Capture the cell that displays the provided text and extract its [x, y] central coordinate. 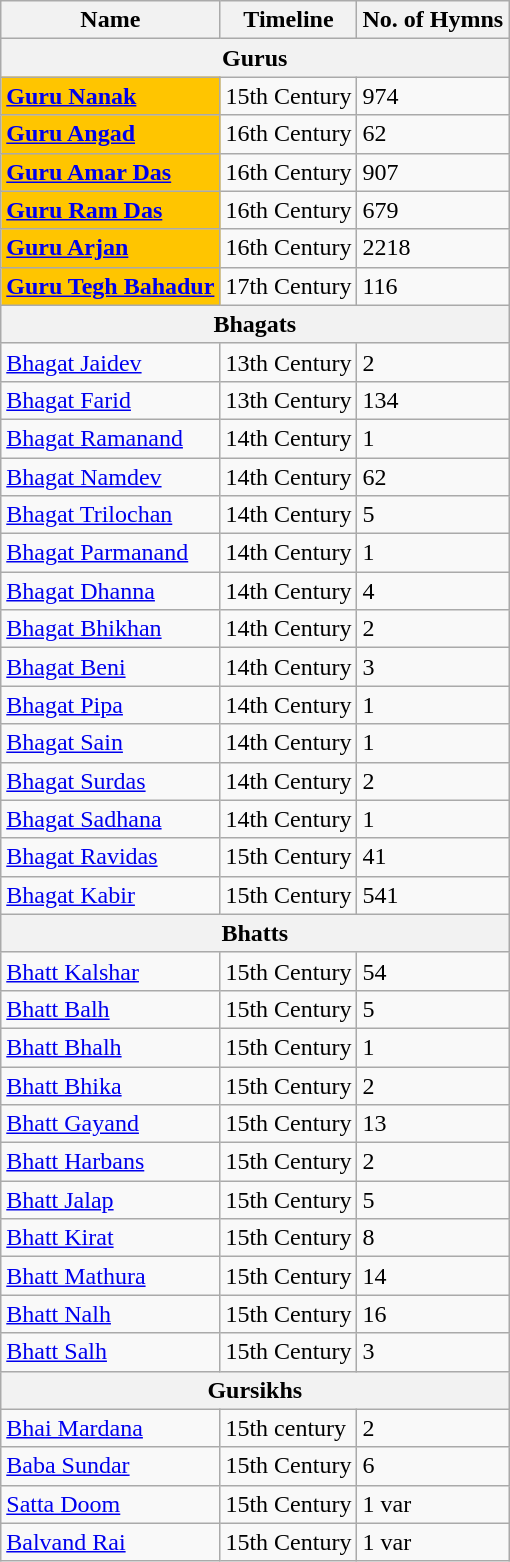
Bhatt Jalap [110, 1200]
116 [433, 286]
Bhagat Jaidev [110, 362]
Bhatt Bhalh [110, 1047]
Bhagat Ramanand [110, 438]
Bhagat Sain [110, 743]
Bhagat Dhanna [110, 591]
Bhagat Trilochan [110, 515]
Bhagat Farid [110, 400]
Guru Arjan [110, 248]
Bhatts [255, 933]
Bhagat Surdas [110, 781]
Bhagat Pipa [110, 705]
4 [433, 591]
No. of Hymns [433, 20]
974 [433, 96]
Timeline [288, 20]
541 [433, 895]
Balvand Rai [110, 1542]
Bhatt Gayand [110, 1124]
2218 [433, 248]
Bhagat Namdev [110, 477]
Satta Doom [110, 1504]
Bhagat Kabir [110, 895]
Guru Angad [110, 134]
Gurus [255, 58]
Gursikhs [255, 1390]
16 [433, 1314]
Guru Nanak [110, 96]
Bhagat Sadhana [110, 819]
Bhatt Bhika [110, 1085]
Bhagat Bhikhan [110, 629]
Bhagat Beni [110, 667]
Bhatt Mathura [110, 1276]
Guru Amar Das [110, 172]
Bhatt Salh [110, 1352]
Bhatt Harbans [110, 1162]
15th century [288, 1428]
Baba Sundar [110, 1466]
41 [433, 857]
Guru Ram Das [110, 210]
6 [433, 1466]
54 [433, 971]
Name [110, 20]
Bhatt Kirat [110, 1238]
Bhagat Parmanand [110, 553]
Bhatt Nalh [110, 1314]
907 [433, 172]
Bhagat Ravidas [110, 857]
Bhagats [255, 324]
679 [433, 210]
14 [433, 1276]
Bhatt Balh [110, 1009]
17th Century [288, 286]
13 [433, 1124]
134 [433, 400]
Bhai Mardana [110, 1428]
Guru Tegh Bahadur [110, 286]
Bhatt Kalshar [110, 971]
8 [433, 1238]
